Detect which cell encompasses the target text, then output its (X, Y) center coordinate. 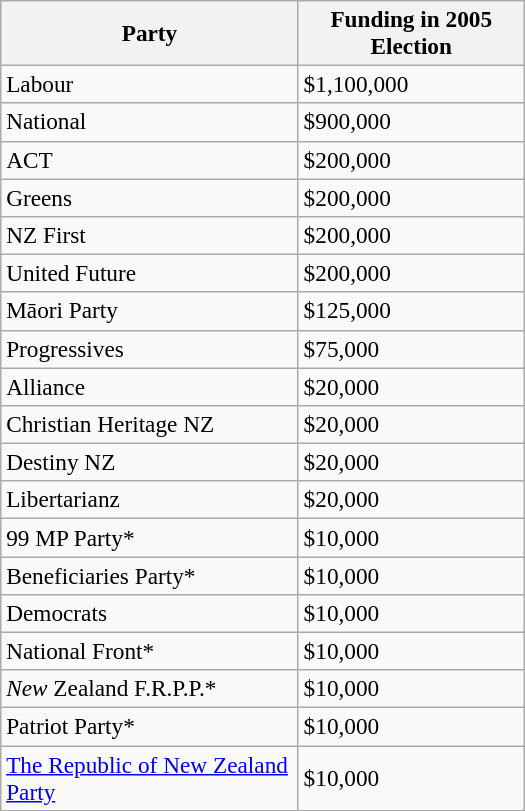
$900,000 (411, 122)
ACT (150, 160)
Māori Party (150, 311)
Destiny NZ (150, 462)
Democrats (150, 613)
National Front* (150, 651)
$125,000 (411, 311)
Labour (150, 84)
Beneficiaries Party* (150, 575)
99 MP Party* (150, 537)
Alliance (150, 386)
Progressives (150, 349)
National (150, 122)
Libertarianz (150, 500)
$1,100,000 (411, 84)
New Zealand F.R.P.P.* (150, 689)
The Republic of New Zealand Party (150, 778)
Patriot Party* (150, 726)
Christian Heritage NZ (150, 424)
United Future (150, 273)
Funding in 2005 Election (411, 32)
Party (150, 32)
Greens (150, 197)
$75,000 (411, 349)
NZ First (150, 235)
